Output the (X, Y) coordinate of the center of the cell containing the given text.  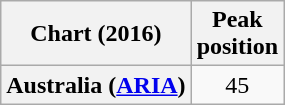
45 (237, 85)
Australia (ARIA) (96, 85)
Peakposition (237, 34)
Chart (2016) (96, 34)
